Pinpoint the cell where the given text exists, returning its (x, y) midpoint coordinate. 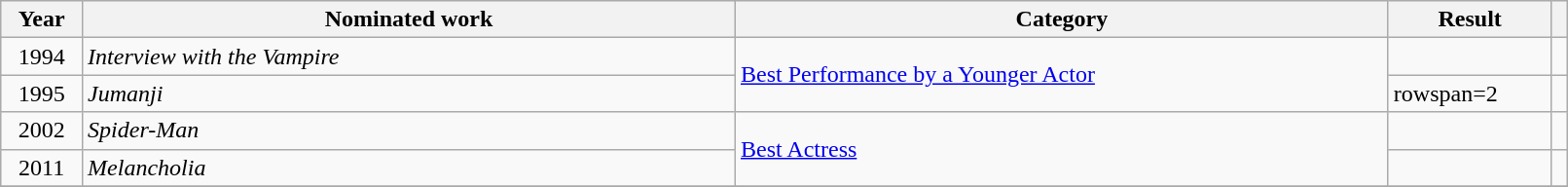
Best Actress (1061, 149)
Nominated work (409, 19)
2002 (42, 131)
Interview with the Vampire (409, 56)
1995 (42, 93)
1994 (42, 56)
Spider-Man (409, 131)
Result (1470, 19)
2011 (42, 168)
Best Performance by a Younger Actor (1061, 75)
Jumanji (409, 93)
Year (42, 19)
Category (1061, 19)
rowspan=2 (1470, 93)
Melancholia (409, 168)
